Search for the cell housing the specified text and yield its (x, y) center coordinate. 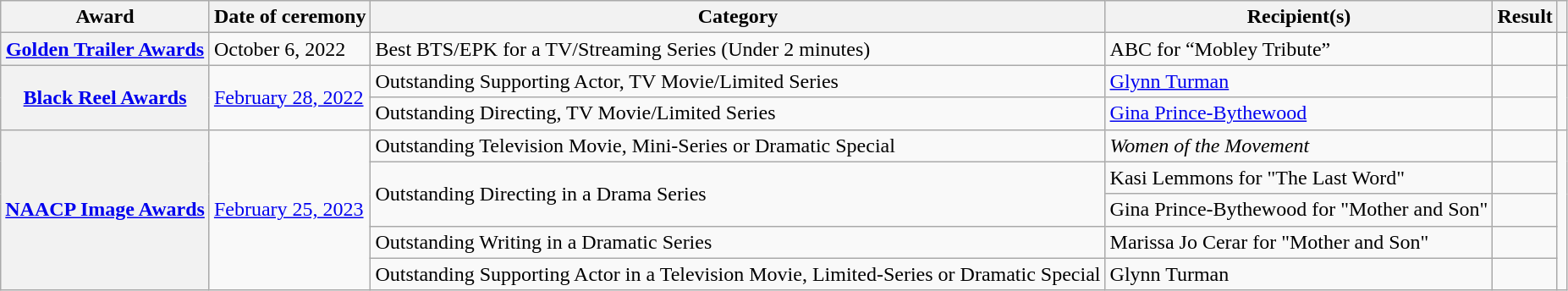
Kasi Lemmons for "The Last Word" (1299, 178)
Best BTS/EPK for a TV/Streaming Series (Under 2 minutes) (738, 49)
Gina Prince-Bythewood (1299, 113)
Black Reel Awards (105, 97)
Result (1525, 17)
Marissa Jo Cerar for "Mother and Son" (1299, 242)
Outstanding Supporting Actor in a Television Movie, Limited-Series or Dramatic Special (738, 274)
Women of the Movement (1299, 145)
NAACP Image Awards (105, 210)
Outstanding Television Movie, Mini-Series or Dramatic Special (738, 145)
Outstanding Directing in a Drama Series (738, 194)
February 28, 2022 (289, 97)
Category (738, 17)
February 25, 2023 (289, 210)
Outstanding Directing, TV Movie/Limited Series (738, 113)
Outstanding Supporting Actor, TV Movie/Limited Series (738, 81)
Golden Trailer Awards (105, 49)
Award (105, 17)
Date of ceremony (289, 17)
October 6, 2022 (289, 49)
ABC for “Mobley Tribute” (1299, 49)
Gina Prince-Bythewood for "Mother and Son" (1299, 210)
Outstanding Writing in a Dramatic Series (738, 242)
Recipient(s) (1299, 17)
